Pinpoint the cell where the given text exists, returning its [x, y] midpoint coordinate. 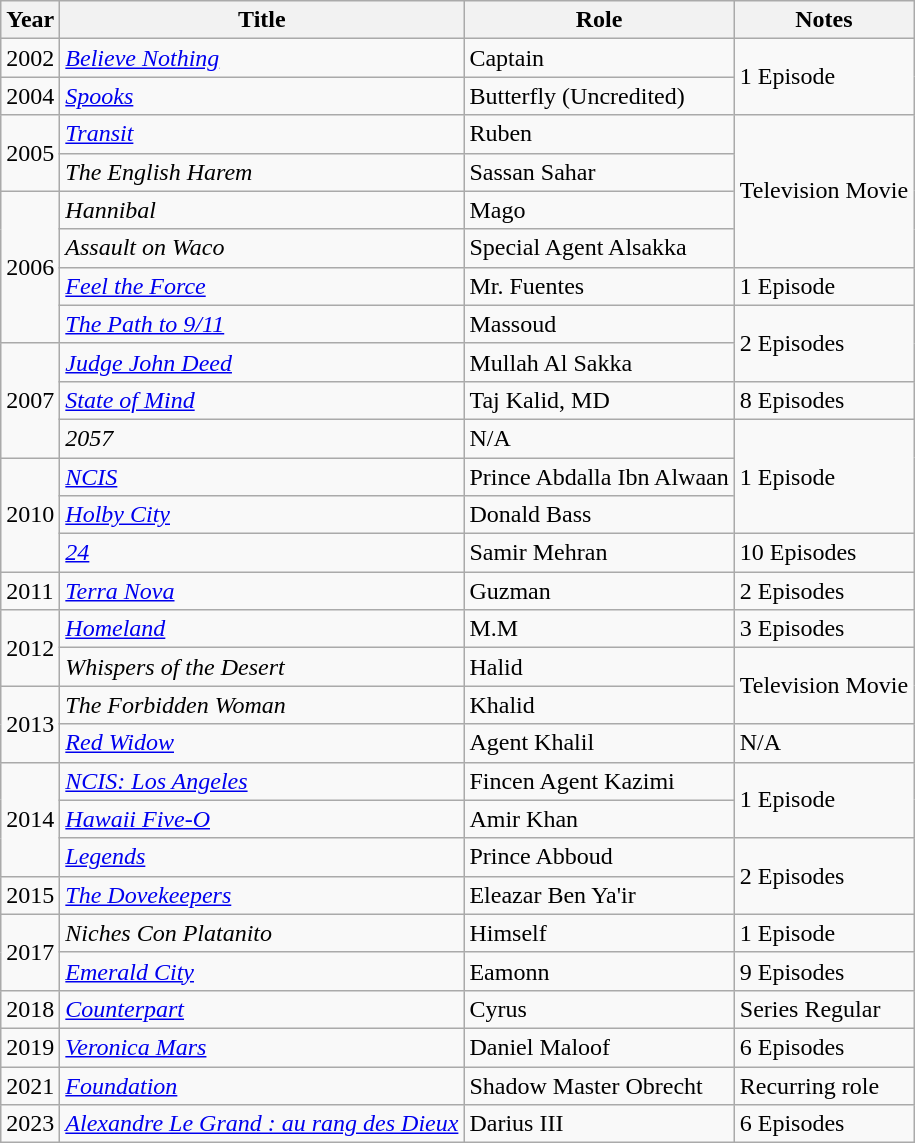
The Path to 9/11 [262, 324]
Mr. Fuentes [599, 286]
Special Agent Alsakka [599, 248]
Homeland [262, 629]
The Forbidden Woman [262, 705]
Hannibal [262, 210]
Guzman [599, 591]
Khalid [599, 705]
Transit [262, 134]
Terra Nova [262, 591]
Role [599, 20]
2023 [30, 1124]
2011 [30, 591]
Alexandre Le Grand : au rang des Dieux [262, 1124]
2013 [30, 724]
2015 [30, 895]
Niches Con Platanito [262, 933]
Emerald City [262, 971]
Darius III [599, 1124]
Samir Mehran [599, 553]
2019 [30, 1047]
2005 [30, 153]
The Dovekeepers [262, 895]
Recurring role [824, 1085]
Butterfly (Uncredited) [599, 96]
Title [262, 20]
2057 [262, 438]
Prince Abboud [599, 857]
Massoud [599, 324]
Mullah Al Sakka [599, 362]
Hawaii Five-O [262, 819]
Amir Khan [599, 819]
Foundation [262, 1085]
Daniel Maloof [599, 1047]
24 [262, 553]
2006 [30, 267]
Shadow Master Obrecht [599, 1085]
Red Widow [262, 743]
8 Episodes [824, 400]
Mago [599, 210]
Notes [824, 20]
NCIS [262, 477]
Veronica Mars [262, 1047]
Donald Bass [599, 515]
2007 [30, 400]
Feel the Force [262, 286]
2002 [30, 58]
Taj Kalid, MD [599, 400]
Believe Nothing [262, 58]
Captain [599, 58]
The English Harem [262, 172]
Spooks [262, 96]
Fincen Agent Kazimi [599, 781]
Judge John Deed [262, 362]
2018 [30, 1009]
M.M [599, 629]
3 Episodes [824, 629]
NCIS: Los Angeles [262, 781]
Himself [599, 933]
Assault on Waco [262, 248]
Halid [599, 667]
Counterpart [262, 1009]
2004 [30, 96]
2017 [30, 952]
Cyrus [599, 1009]
Legends [262, 857]
2010 [30, 515]
Holby City [262, 515]
Prince Abdalla Ibn Alwaan [599, 477]
Sassan Sahar [599, 172]
10 Episodes [824, 553]
Series Regular [824, 1009]
2021 [30, 1085]
Ruben [599, 134]
State of Mind [262, 400]
Whispers of the Desert [262, 667]
Year [30, 20]
2012 [30, 648]
Eleazar Ben Ya'ir [599, 895]
2014 [30, 819]
9 Episodes [824, 971]
Agent Khalil [599, 743]
Eamonn [599, 971]
